From the cell containing the given text, extract its center point as [x, y] coordinate. 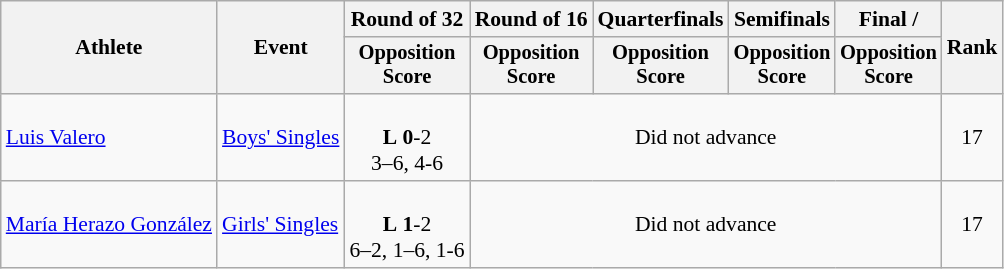
Girls' Singles [280, 224]
Round of 16 [532, 19]
Athlete [109, 48]
María Herazo González [109, 224]
Semifinals [782, 19]
Luis Valero [109, 138]
Event [280, 48]
Final / [888, 19]
L 1-2 6–2, 1–6, 1-6 [406, 224]
Round of 32 [406, 19]
Rank [972, 48]
Boys' Singles [280, 138]
L 0-2 3–6, 4-6 [406, 138]
Quarterfinals [661, 19]
